Extract the (X, Y) coordinate from the center of the cell holding the provided text.  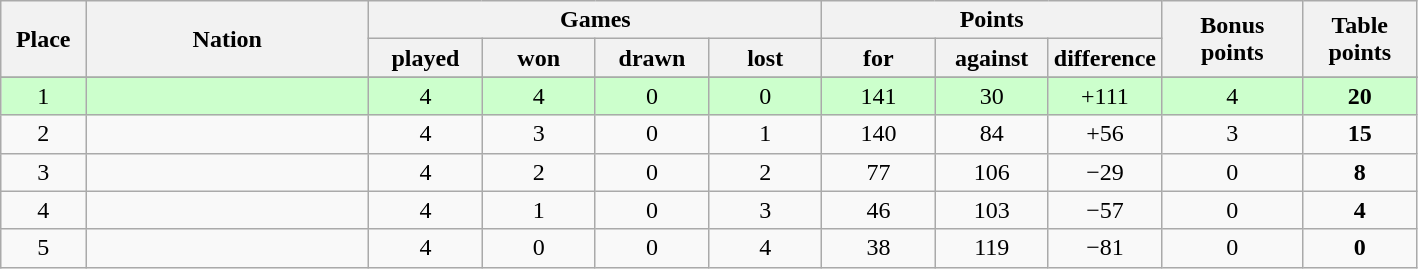
20 (1360, 96)
Games (596, 20)
Nation (228, 39)
drawn (652, 58)
5 (44, 248)
46 (878, 210)
140 (878, 134)
119 (992, 248)
for (878, 58)
84 (992, 134)
against (992, 58)
30 (992, 96)
77 (878, 172)
Tablepoints (1360, 39)
141 (878, 96)
lost (766, 58)
−57 (1104, 210)
−81 (1104, 248)
played (426, 58)
15 (1360, 134)
38 (878, 248)
won (538, 58)
+56 (1104, 134)
Place (44, 39)
106 (992, 172)
difference (1104, 58)
103 (992, 210)
−29 (1104, 172)
Points (992, 20)
8 (1360, 172)
+111 (1104, 96)
Bonuspoints (1233, 39)
